Provide the [X, Y] coordinate of the cell's center where the given text is located.  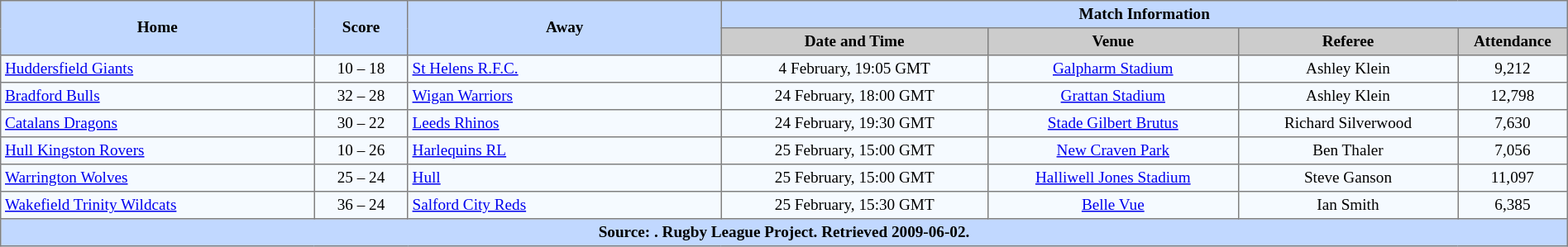
Attendance [1513, 41]
Source: . Rugby League Project. Retrieved 2009-06-02. [784, 233]
Date and Time [854, 41]
Halliwell Jones Stadium [1113, 178]
Harlequins RL [564, 150]
Home [157, 28]
4 February, 19:05 GMT [854, 69]
7,630 [1513, 124]
Catalans Dragons [157, 124]
12,798 [1513, 96]
Belle Vue [1113, 205]
25 February, 15:30 GMT [854, 205]
Stade Gilbert Brutus [1113, 124]
New Craven Park [1113, 150]
36 – 24 [361, 205]
24 February, 19:30 GMT [854, 124]
Ian Smith [1348, 205]
Bradford Bulls [157, 96]
Match Information [1145, 15]
24 February, 18:00 GMT [854, 96]
Warrington Wolves [157, 178]
Ben Thaler [1348, 150]
Richard Silverwood [1348, 124]
St Helens R.F.C. [564, 69]
Leeds Rhinos [564, 124]
Venue [1113, 41]
10 – 26 [361, 150]
Galpharm Stadium [1113, 69]
Salford City Reds [564, 205]
Grattan Stadium [1113, 96]
11,097 [1513, 178]
Steve Ganson [1348, 178]
6,385 [1513, 205]
Hull Kingston Rovers [157, 150]
Hull [564, 178]
25 – 24 [361, 178]
Referee [1348, 41]
Huddersfield Giants [157, 69]
Wakefield Trinity Wildcats [157, 205]
Wigan Warriors [564, 96]
9,212 [1513, 69]
7,056 [1513, 150]
Away [564, 28]
10 – 18 [361, 69]
30 – 22 [361, 124]
32 – 28 [361, 96]
Score [361, 28]
